Detect which cell encompasses the target text, then output its [X, Y] center coordinate. 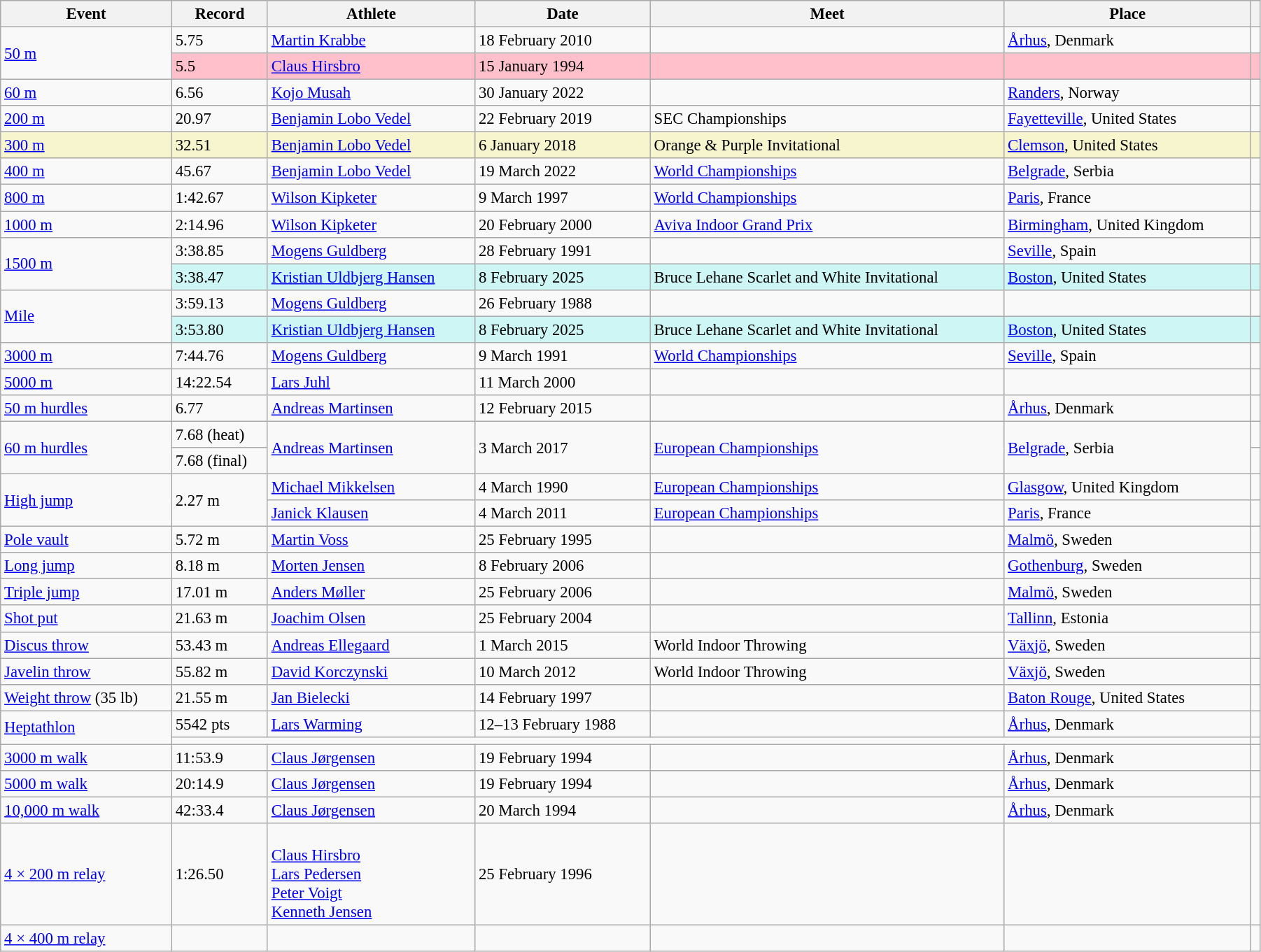
5000 m walk [87, 784]
15 January 1994 [563, 66]
11:53.9 [220, 758]
28 February 1991 [563, 250]
12 February 2015 [563, 408]
Fayetteville, United States [1128, 119]
4 × 200 m relay [87, 874]
50 m hurdles [87, 408]
3:38.85 [220, 250]
7.68 (final) [220, 461]
1500 m [87, 263]
21.55 m [220, 697]
Claus Hirsbro [371, 66]
55.82 m [220, 672]
9 March 1997 [563, 198]
20.97 [220, 119]
10 March 2012 [563, 672]
1 March 2015 [563, 645]
Aviva Indoor Grand Prix [827, 225]
2.27 m [220, 501]
25 February 1995 [563, 540]
3:38.47 [220, 277]
26 February 1988 [563, 303]
6.77 [220, 408]
5.72 m [220, 540]
400 m [87, 171]
20:14.9 [220, 784]
4 March 2011 [563, 513]
300 m [87, 145]
Long jump [87, 566]
3 March 2017 [563, 448]
Baton Rouge, United States [1128, 697]
Martin Krabbe [371, 41]
2:14.96 [220, 225]
Anders Møller [371, 592]
1:42.67 [220, 198]
Birmingham, United Kingdom [1128, 225]
5.75 [220, 41]
High jump [87, 501]
Heptathlon [87, 727]
Martin Voss [371, 540]
8 February 2006 [563, 566]
19 March 2022 [563, 171]
1:26.50 [220, 874]
11 March 2000 [563, 382]
20 March 1994 [563, 810]
3000 m [87, 356]
22 February 2019 [563, 119]
Triple jump [87, 592]
Record [220, 14]
4 × 400 m relay [87, 939]
Morten Jensen [371, 566]
Kojo Musah [371, 93]
Lars Warming [371, 724]
5.5 [220, 66]
3:53.80 [220, 329]
Mile [87, 316]
Place [1128, 14]
Gothenburg, Sweden [1128, 566]
45.67 [220, 171]
21.63 m [220, 619]
200 m [87, 119]
Clemson, United States [1128, 145]
53.43 m [220, 645]
32.51 [220, 145]
Event [87, 14]
8.18 m [220, 566]
3000 m walk [87, 758]
6 January 2018 [563, 145]
14 February 1997 [563, 697]
Andreas Ellegaard [371, 645]
Discus throw [87, 645]
Claus HirsbroLars PedersenPeter VoigtKenneth Jensen [371, 874]
20 February 2000 [563, 225]
17.01 m [220, 592]
18 February 2010 [563, 41]
800 m [87, 198]
30 January 2022 [563, 93]
50 m [87, 53]
7.68 (heat) [220, 434]
3:59.13 [220, 303]
6.56 [220, 93]
25 February 1996 [563, 874]
1000 m [87, 225]
Meet [827, 14]
25 February 2004 [563, 619]
Joachim Olsen [371, 619]
Athlete [371, 14]
14:22.54 [220, 382]
Tallinn, Estonia [1128, 619]
12–13 February 1988 [563, 724]
Janick Klausen [371, 513]
Shot put [87, 619]
Date [563, 14]
60 m [87, 93]
5000 m [87, 382]
25 February 2006 [563, 592]
10,000 m walk [87, 810]
Weight throw (35 lb) [87, 697]
David Korczynski [371, 672]
4 March 1990 [563, 488]
7:44.76 [220, 356]
9 March 1991 [563, 356]
Michael Mikkelsen [371, 488]
Randers, Norway [1128, 93]
Pole vault [87, 540]
5542 pts [220, 724]
SEC Championships [827, 119]
Javelin throw [87, 672]
Glasgow, United Kingdom [1128, 488]
60 m hurdles [87, 448]
Orange & Purple Invitational [827, 145]
Lars Juhl [371, 382]
Jan Bielecki [371, 697]
42:33.4 [220, 810]
